Search for the cell housing the specified text and yield its (x, y) center coordinate. 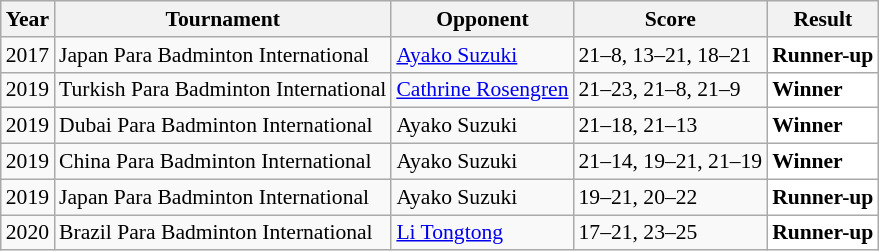
Year (28, 19)
21–18, 21–13 (671, 126)
Cathrine Rosengren (482, 90)
Brazil Para Badminton International (222, 233)
2020 (28, 233)
Li Tongtong (482, 233)
China Para Badminton International (222, 162)
Opponent (482, 19)
19–21, 20–22 (671, 197)
21–8, 13–21, 18–21 (671, 55)
Dubai Para Badminton International (222, 126)
Result (822, 19)
2017 (28, 55)
17–21, 23–25 (671, 233)
21–14, 19–21, 21–19 (671, 162)
Turkish Para Badminton International (222, 90)
21–23, 21–8, 21–9 (671, 90)
Tournament (222, 19)
Score (671, 19)
